From the cell containing the given text, extract its center point as (X, Y) coordinate. 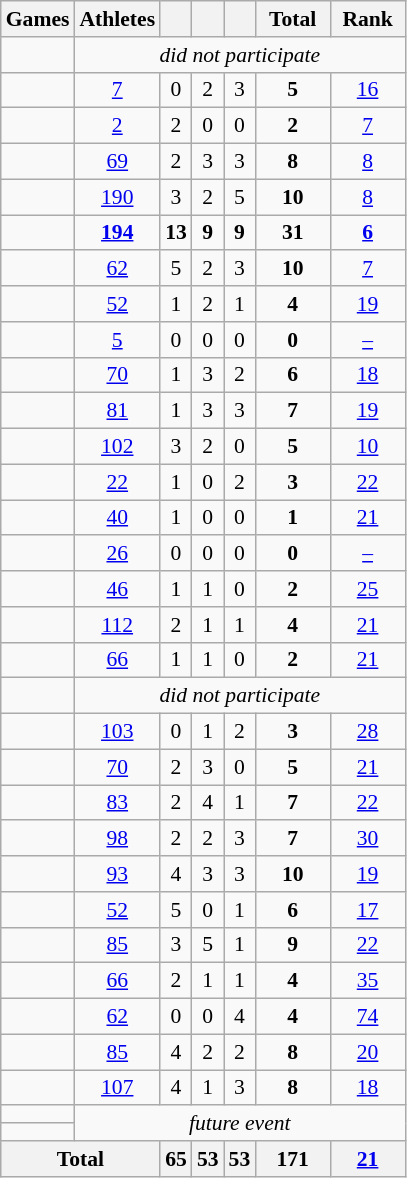
171 (292, 1159)
Games (38, 19)
65 (176, 1159)
112 (117, 625)
Athletes (117, 19)
103 (117, 732)
31 (292, 233)
81 (117, 411)
26 (117, 554)
46 (117, 589)
Rank (368, 19)
28 (368, 732)
194 (117, 233)
35 (368, 981)
69 (117, 162)
83 (117, 803)
107 (117, 1088)
102 (117, 447)
17 (368, 910)
20 (368, 1052)
190 (117, 197)
40 (117, 518)
25 (368, 589)
13 (176, 233)
74 (368, 1017)
98 (117, 839)
future event (240, 1124)
30 (368, 839)
16 (368, 90)
93 (117, 874)
